Locate the cell with the specified text and output its (x, y) center coordinate. 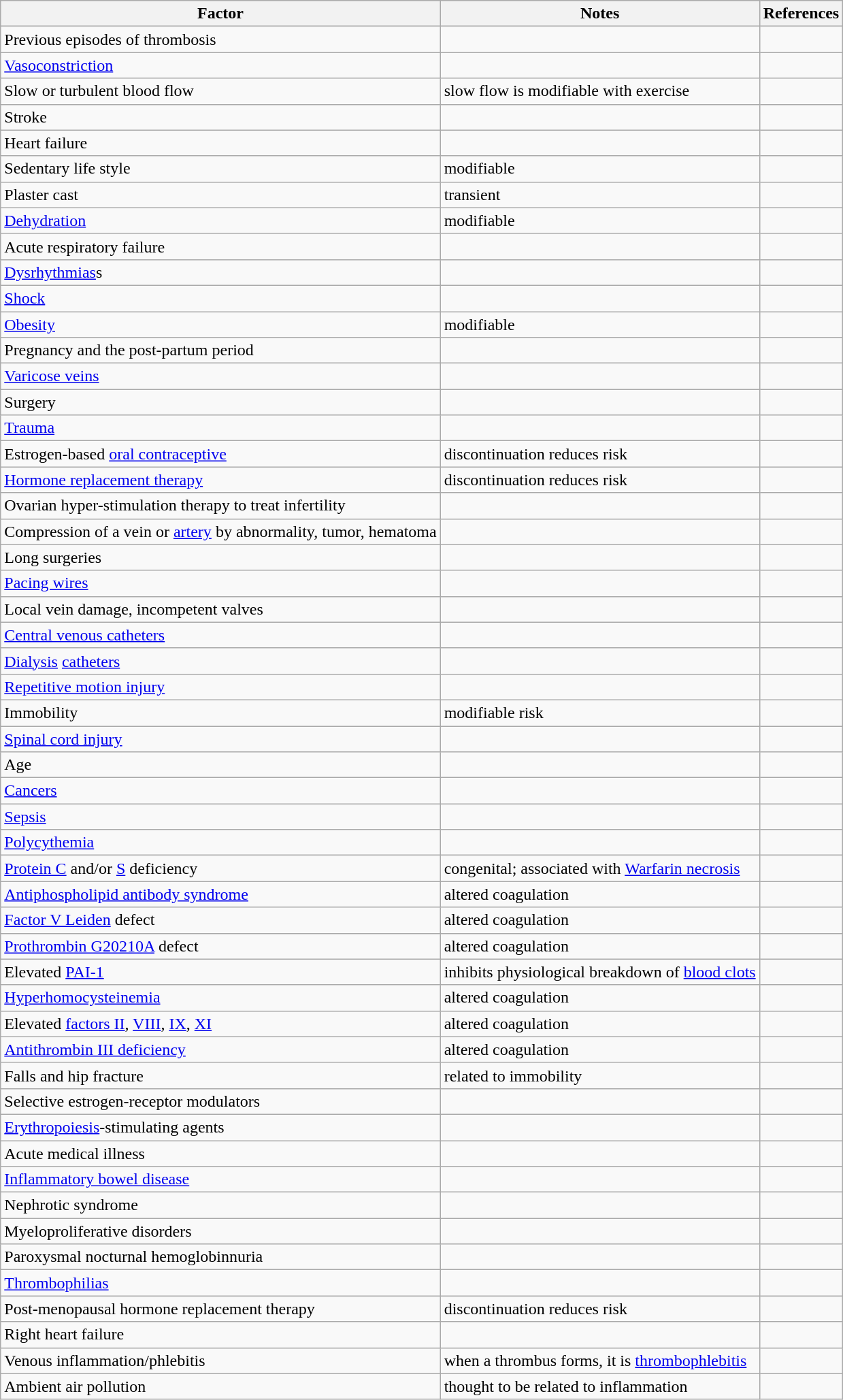
inhibits physiological breakdown of blood clots (600, 972)
Acute respiratory failure (220, 246)
Hyperhomocysteinemia (220, 998)
related to immobility (600, 1075)
Selective estrogen-receptor modulators (220, 1101)
thought to be related to inflammation (600, 1386)
congenital; associated with Warfarin necrosis (600, 868)
Erythropoiesis-stimulating agents (220, 1127)
References (801, 14)
Antithrombin III deficiency (220, 1049)
when a thrombus forms, it is thrombophlebitis (600, 1361)
Age (220, 765)
Thrombophilias (220, 1283)
Varicose veins (220, 376)
transient (600, 195)
Polycythemia (220, 843)
Repetitive motion injury (220, 687)
Dehydration (220, 221)
Factor V Leiden defect (220, 920)
Long surgeries (220, 557)
Notes (600, 14)
Immobility (220, 713)
Elevated factors II, VIII, IX, XI (220, 1024)
Ambient air pollution (220, 1386)
Trauma (220, 428)
Shock (220, 298)
Protein C and/or S deficiency (220, 868)
slow flow is modifiable with exercise (600, 91)
Prothrombin G20210A defect (220, 946)
Venous inflammation/phlebitis (220, 1361)
Surgery (220, 402)
modifiable risk (600, 713)
Elevated PAI-1 (220, 972)
Cancers (220, 791)
Slow or turbulent blood flow (220, 91)
Post-menopausal hormone replacement therapy (220, 1309)
Pacing wires (220, 583)
Sepsis (220, 817)
Previous episodes of thrombosis (220, 39)
Obesity (220, 325)
Local vein damage, incompetent valves (220, 609)
Sedentary life style (220, 169)
Inflammatory bowel disease (220, 1179)
Vasoconstriction (220, 65)
Hormone replacement therapy (220, 480)
Estrogen-based oral contraceptive (220, 454)
Right heart failure (220, 1335)
Compression of a vein or artery by abnormality, tumor, hematoma (220, 532)
Antiphospholipid antibody syndrome (220, 894)
Paroxysmal nocturnal hemoglobinnuria (220, 1257)
Factor (220, 14)
Nephrotic syndrome (220, 1205)
Dialysis catheters (220, 661)
Stroke (220, 117)
Myeloproliferative disorders (220, 1231)
Acute medical illness (220, 1154)
Falls and hip fracture (220, 1075)
Heart failure (220, 143)
Dysrhythmiass (220, 272)
Pregnancy and the post-partum period (220, 351)
Ovarian hyper-stimulation therapy to treat infertility (220, 506)
Spinal cord injury (220, 738)
Plaster cast (220, 195)
Central venous catheters (220, 635)
